From the cell containing the given text, extract its center point as [X, Y] coordinate. 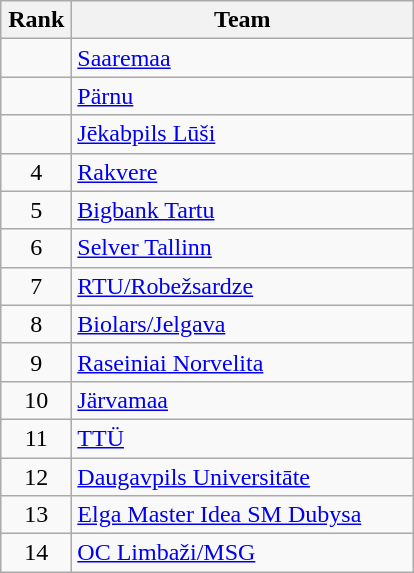
RTU/Robežsardze [242, 286]
Daugavpils Universitāte [242, 477]
Selver Tallinn [242, 248]
Rank [36, 20]
TTÜ [242, 438]
Järvamaa [242, 400]
Team [242, 20]
13 [36, 515]
10 [36, 400]
9 [36, 362]
Pärnu [242, 96]
8 [36, 324]
6 [36, 248]
Jēkabpils Lūši [242, 134]
14 [36, 553]
Raseiniai Norvelita [242, 362]
Saaremaa [242, 58]
5 [36, 210]
4 [36, 172]
Elga Master Idea SM Dubysa [242, 515]
11 [36, 438]
12 [36, 477]
OC Limbaži/MSG [242, 553]
Bigbank Tartu [242, 210]
Biolars/Jelgava [242, 324]
7 [36, 286]
Rakvere [242, 172]
